Output the [x, y] coordinate of the center of the cell containing the given text.  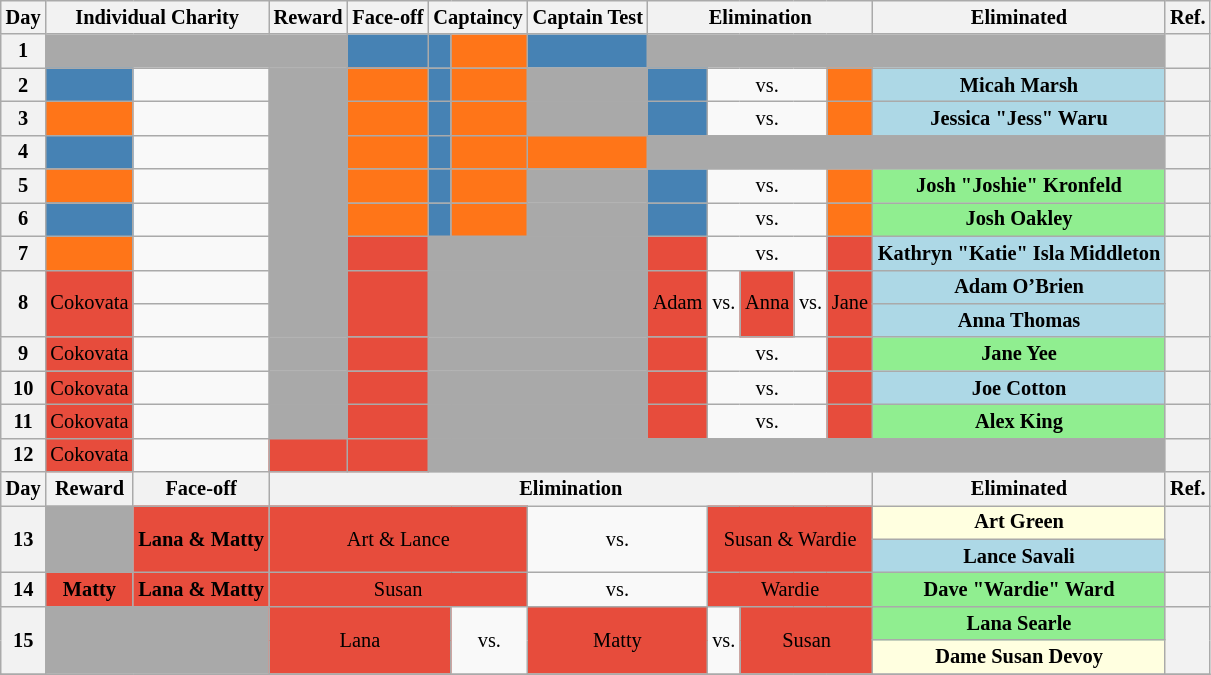
Dame Susan Devoy [1019, 657]
13 [24, 538]
8 [24, 304]
11 [24, 421]
Lance Savali [1019, 556]
5 [24, 186]
Lana Searle [1019, 623]
Jessica "Jess" Waru [1019, 118]
Josh "Joshie" Kronfeld [1019, 186]
Adam [678, 304]
Micah Marsh [1019, 85]
Alex King [1019, 421]
Anna Thomas [1019, 320]
Josh Oakley [1019, 219]
6 [24, 219]
2 [24, 85]
Captaincy [478, 17]
Kathryn "Katie" Isla Middleton [1019, 253]
Individual Charity [158, 17]
14 [24, 589]
3 [24, 118]
9 [24, 354]
4 [24, 152]
Art & Lance [398, 538]
Jane Yee [1019, 354]
Dave "Wardie" Ward [1019, 589]
Adam O’Brien [1019, 287]
10 [24, 388]
Susan & Wardie [790, 538]
Joe Cotton [1019, 388]
Art Green [1019, 522]
1 [24, 51]
15 [24, 640]
Lana [360, 640]
Captain Test [588, 17]
7 [24, 253]
12 [24, 455]
Wardie [790, 589]
Jane [850, 304]
Anna [767, 304]
